From the cell containing the given text, extract its center point as [x, y] coordinate. 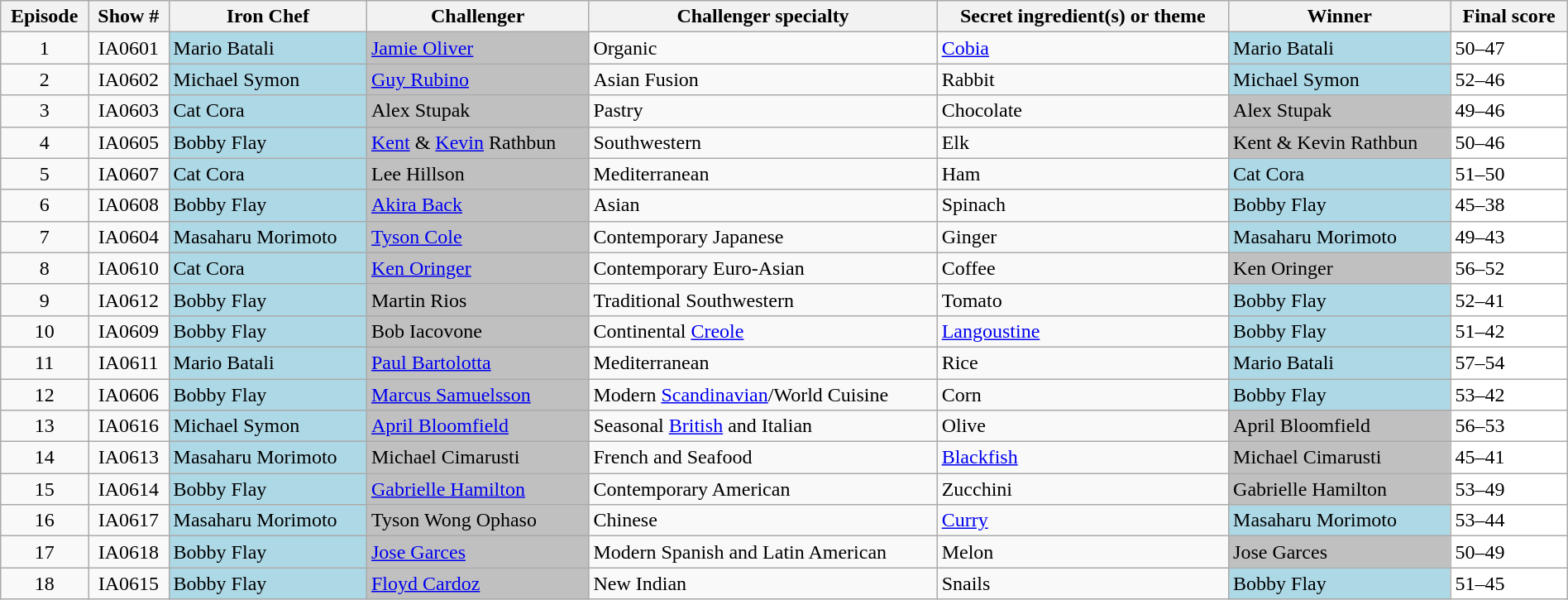
18 [45, 583]
Contemporary American [762, 489]
Bob Iacovone [477, 331]
Floyd Cardoz [477, 583]
IA0610 [129, 268]
53–49 [1508, 489]
2 [45, 79]
Blackfish [1083, 458]
IA0601 [129, 48]
Cobia [1083, 48]
Southwestern [762, 142]
16 [45, 521]
1 [45, 48]
Ham [1083, 174]
IA0604 [129, 237]
Continental Creole [762, 331]
17 [45, 552]
IA0618 [129, 552]
IA0608 [129, 205]
IA0614 [129, 489]
Episode [45, 17]
56–52 [1508, 268]
Modern Spanish and Latin American [762, 552]
51–50 [1508, 174]
Final score [1508, 17]
49–43 [1508, 237]
51–42 [1508, 331]
4 [45, 142]
Asian Fusion [762, 79]
11 [45, 362]
53–42 [1508, 395]
Secret ingredient(s) or theme [1083, 17]
Coffee [1083, 268]
56–53 [1508, 426]
Ginger [1083, 237]
14 [45, 458]
45–38 [1508, 205]
Curry [1083, 521]
Marcus Samuelsson [477, 395]
15 [45, 489]
8 [45, 268]
5 [45, 174]
Pastry [762, 111]
52–46 [1508, 79]
Traditional Southwestern [762, 300]
IA0602 [129, 79]
45–41 [1508, 458]
7 [45, 237]
12 [45, 395]
Organic [762, 48]
49–46 [1508, 111]
Rice [1083, 362]
Contemporary Japanese [762, 237]
IA0617 [129, 521]
50–49 [1508, 552]
51–45 [1508, 583]
13 [45, 426]
52–41 [1508, 300]
Jamie Oliver [477, 48]
Chocolate [1083, 111]
Snails [1083, 583]
Elk [1083, 142]
Tyson Cole [477, 237]
Winner [1340, 17]
Challenger [477, 17]
Zucchini [1083, 489]
IA0612 [129, 300]
Melon [1083, 552]
Chinese [762, 521]
Rabbit [1083, 79]
IA0611 [129, 362]
Lee Hillson [477, 174]
57–54 [1508, 362]
50–46 [1508, 142]
Tyson Wong Ophaso [477, 521]
Tomato [1083, 300]
IA0603 [129, 111]
9 [45, 300]
Asian [762, 205]
Challenger specialty [762, 17]
French and Seafood [762, 458]
IA0615 [129, 583]
IA0605 [129, 142]
Seasonal British and Italian [762, 426]
IA0609 [129, 331]
Olive [1083, 426]
Modern Scandinavian/World Cuisine [762, 395]
53–44 [1508, 521]
Corn [1083, 395]
Akira Back [477, 205]
3 [45, 111]
IA0607 [129, 174]
New Indian [762, 583]
IA0606 [129, 395]
10 [45, 331]
Contemporary Euro-Asian [762, 268]
Show # [129, 17]
IA0616 [129, 426]
Langoustine [1083, 331]
6 [45, 205]
IA0613 [129, 458]
Iron Chef [268, 17]
Paul Bartolotta [477, 362]
50–47 [1508, 48]
Guy Rubino [477, 79]
Martin Rios [477, 300]
Spinach [1083, 205]
